Detect which cell encompasses the target text, then output its (x, y) center coordinate. 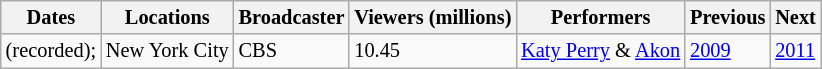
CBS (292, 51)
10.45 (432, 51)
(recorded); (51, 51)
Next (795, 17)
Previous (728, 17)
Broadcaster (292, 17)
Performers (600, 17)
Viewers (millions) (432, 17)
Locations (168, 17)
2009 (728, 51)
2011 (795, 51)
Dates (51, 17)
Katy Perry & Akon (600, 51)
New York City (168, 51)
